Return (X, Y) of the center of cell containing provided text 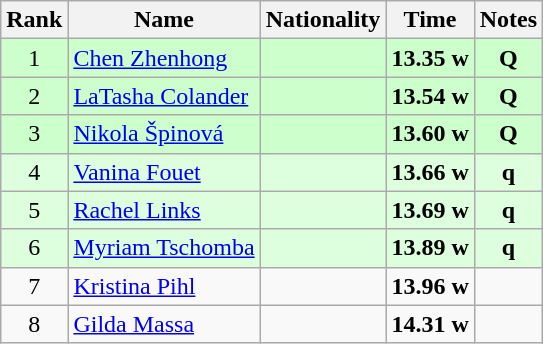
LaTasha Colander (164, 96)
8 (34, 324)
Gilda Massa (164, 324)
Nikola Špinová (164, 134)
3 (34, 134)
13.89 w (430, 248)
1 (34, 58)
13.96 w (430, 286)
Rachel Links (164, 210)
Rank (34, 20)
14.31 w (430, 324)
13.54 w (430, 96)
13.66 w (430, 172)
13.60 w (430, 134)
2 (34, 96)
13.69 w (430, 210)
Vanina Fouet (164, 172)
7 (34, 286)
13.35 w (430, 58)
6 (34, 248)
4 (34, 172)
Notes (508, 20)
Time (430, 20)
Nationality (323, 20)
Kristina Pihl (164, 286)
Chen Zhenhong (164, 58)
5 (34, 210)
Myriam Tschomba (164, 248)
Name (164, 20)
